Extract the (x, y) coordinate from the center of the cell holding the provided text.  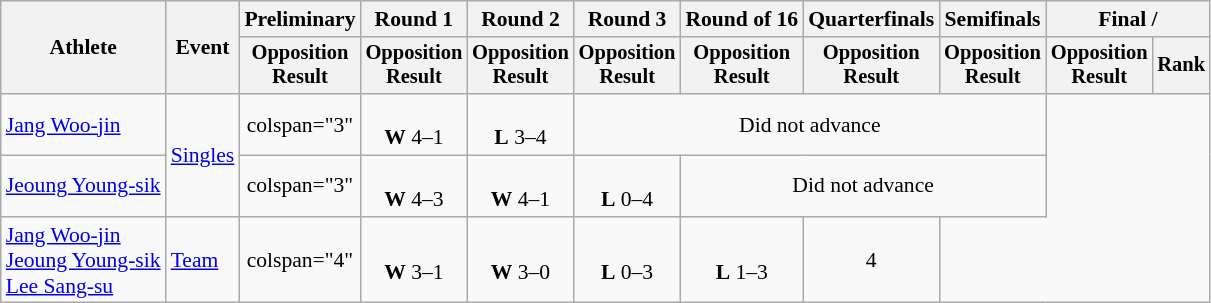
W 4–3 (414, 186)
Athlete (84, 48)
Preliminary (300, 19)
Round 3 (628, 19)
Jeoung Young-sik (84, 186)
Event (203, 48)
Quarterfinals (871, 19)
Rank (1181, 66)
L 3–4 (520, 124)
Singles (203, 155)
Jang Woo-jin (84, 124)
Round 2 (520, 19)
L 0–4 (628, 186)
Semifinals (992, 19)
Final / (1128, 19)
Round 1 (414, 19)
Round of 16 (742, 19)
